Output the (x, y) coordinate of the center of the cell containing the given text.  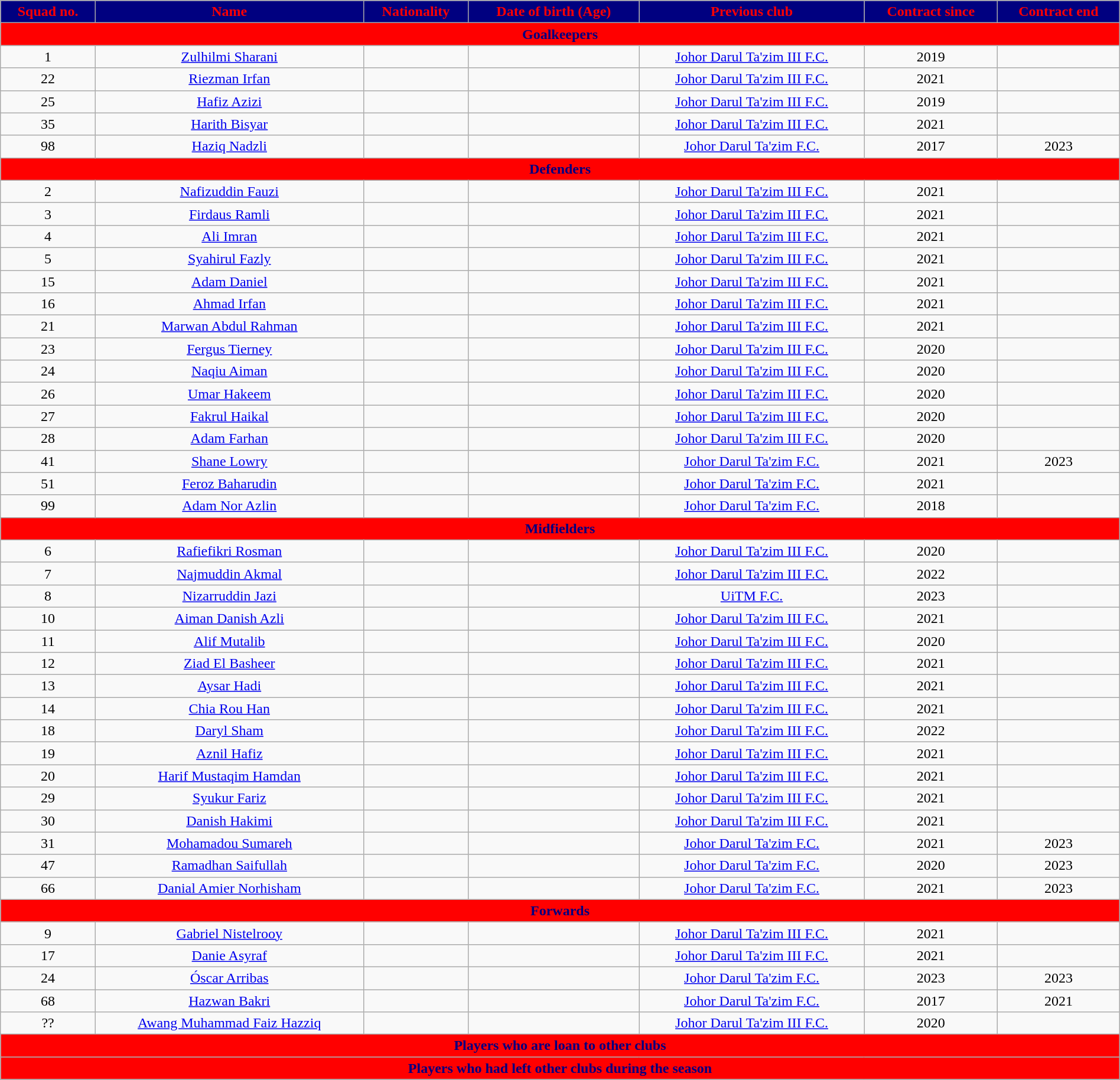
Zulhilmi Sharani (229, 57)
Players who are loan to other clubs (560, 1046)
28 (48, 439)
27 (48, 416)
Umar Hakeem (229, 394)
18 (48, 731)
Name (229, 12)
Shane Lowry (229, 461)
Adam Farhan (229, 439)
8 (48, 596)
Chia Rou Han (229, 709)
Aiman Danish Azli (229, 618)
Marwan Abdul Rahman (229, 327)
Ramadhan Saifullah (229, 866)
2018 (931, 506)
Mohamadou Sumareh (229, 843)
Fergus Tierney (229, 349)
14 (48, 709)
Hazwan Bakri (229, 1001)
23 (48, 349)
Nationality (416, 12)
1 (48, 57)
6 (48, 551)
22 (48, 79)
Contract since (931, 12)
Forwards (560, 911)
68 (48, 1001)
21 (48, 327)
Nafizuddin Fauzi (229, 191)
Midfielders (560, 528)
98 (48, 146)
4 (48, 236)
Najmuddin Akmal (229, 573)
Gabriel Nistelrooy (229, 933)
Haziq Nadzli (229, 146)
Naqiu Aiman (229, 371)
Awang Muhammad Faiz Hazziq (229, 1023)
12 (48, 664)
3 (48, 214)
Harif Mustaqim Hamdan (229, 776)
Adam Daniel (229, 282)
25 (48, 102)
Danie Asyraf (229, 955)
Date of birth (Age) (554, 12)
Syukur Fariz (229, 798)
Fakrul Haikal (229, 416)
19 (48, 753)
Adam Nor Azlin (229, 506)
Riezman Irfan (229, 79)
29 (48, 798)
66 (48, 888)
Ziad El Basheer (229, 664)
Harith Bisyar (229, 124)
UiTM F.C. (751, 596)
41 (48, 461)
30 (48, 821)
31 (48, 843)
Óscar Arribas (229, 978)
Syahirul Fazly (229, 259)
11 (48, 641)
Ahmad Irfan (229, 304)
99 (48, 506)
Goalkeepers (560, 34)
26 (48, 394)
Squad no. (48, 12)
17 (48, 955)
20 (48, 776)
Players who had left other clubs during the season (560, 1068)
10 (48, 618)
Danial Amier Norhisham (229, 888)
51 (48, 484)
Daryl Sham (229, 731)
9 (48, 933)
Alif Mutalib (229, 641)
16 (48, 304)
Aysar Hadi (229, 686)
Contract end (1059, 12)
5 (48, 259)
Defenders (560, 169)
Firdaus Ramli (229, 214)
15 (48, 282)
7 (48, 573)
Aznil Hafiz (229, 753)
Hafiz Azizi (229, 102)
2 (48, 191)
?? (48, 1023)
47 (48, 866)
35 (48, 124)
Feroz Baharudin (229, 484)
Danish Hakimi (229, 821)
Ali Imran (229, 236)
Rafiefikri Rosman (229, 551)
Previous club (751, 12)
Nizarruddin Jazi (229, 596)
13 (48, 686)
